Return the [x, y] coordinate for the center point of the cell that contains the specified text.  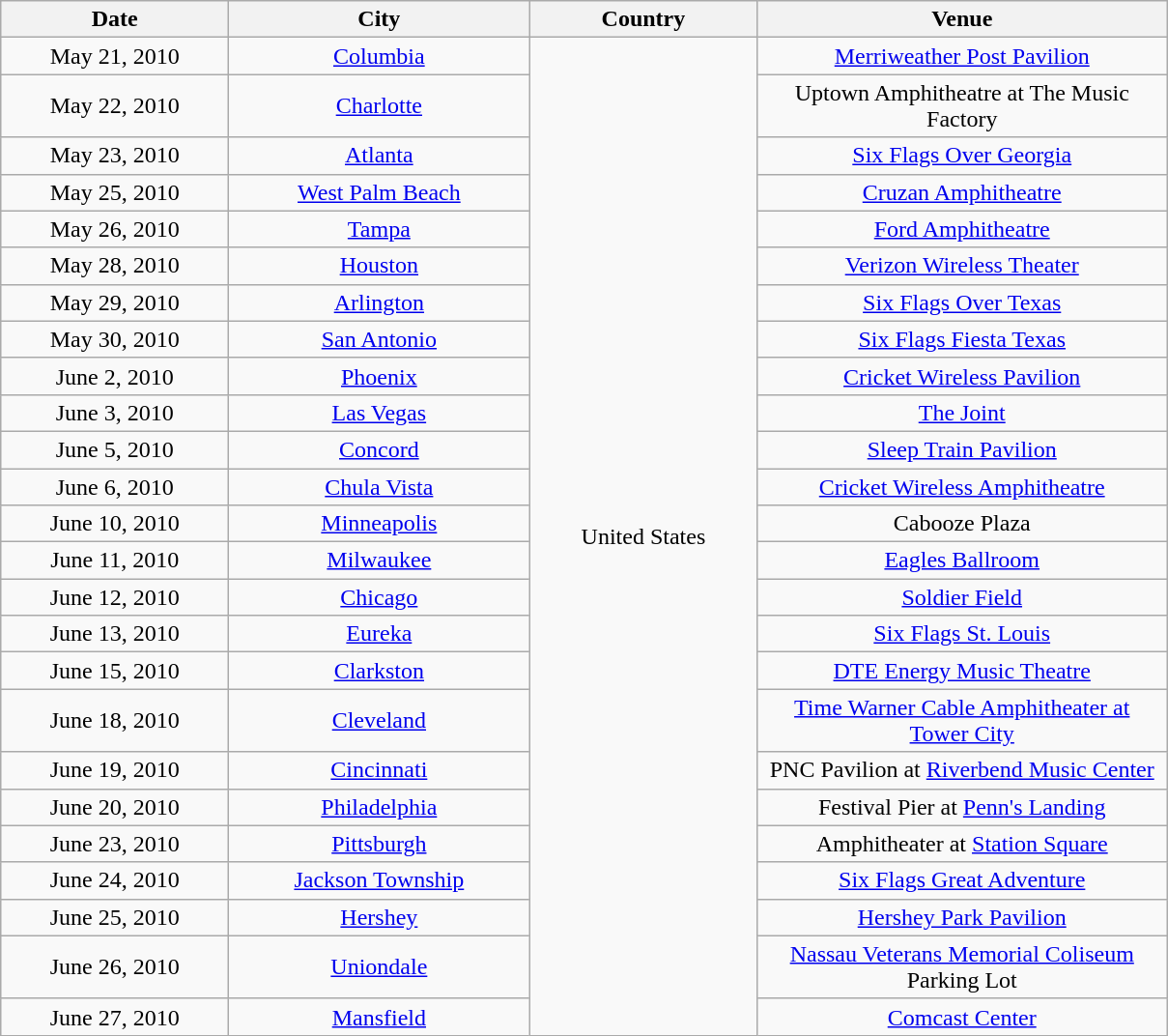
June 10, 2010 [115, 524]
June 25, 2010 [115, 917]
Chicago [379, 597]
Minneapolis [379, 524]
Cricket Wireless Amphitheatre [962, 486]
Cabooze Plaza [962, 524]
June 2, 2010 [115, 376]
Milwaukee [379, 561]
Eagles Ballroom [962, 561]
Ford Amphitheatre [962, 229]
Country [643, 19]
Date [115, 19]
DTE Energy Music Theatre [962, 671]
June 3, 2010 [115, 413]
June 15, 2010 [115, 671]
June 26, 2010 [115, 966]
Columbia [379, 56]
Comcast Center [962, 1017]
Merriweather Post Pavilion [962, 56]
Arlington [379, 302]
Six Flags Over Texas [962, 302]
Atlanta [379, 156]
Chula Vista [379, 486]
San Antonio [379, 339]
June 19, 2010 [115, 770]
Venue [962, 19]
Charlotte [379, 106]
Clarkston [379, 671]
Cleveland [379, 721]
Mansfield [379, 1017]
Six Flags St. Louis [962, 634]
Eureka [379, 634]
Soldier Field [962, 597]
Uptown Amphitheatre at The Music Factory [962, 106]
Houston [379, 266]
Pittsburgh [379, 844]
Uniondale [379, 966]
Philadelphia [379, 807]
West Palm Beach [379, 192]
Cruzan Amphitheatre [962, 192]
May 26, 2010 [115, 229]
Jackson Township [379, 880]
June 27, 2010 [115, 1017]
Hershey [379, 917]
Las Vegas [379, 413]
Cricket Wireless Pavilion [962, 376]
June 24, 2010 [115, 880]
Six Flags Great Adventure [962, 880]
Concord [379, 449]
Nassau Veterans Memorial Coliseum Parking Lot [962, 966]
May 25, 2010 [115, 192]
June 6, 2010 [115, 486]
June 13, 2010 [115, 634]
Cincinnati [379, 770]
United States [643, 537]
May 29, 2010 [115, 302]
The Joint [962, 413]
Time Warner Cable Amphitheater at Tower City [962, 721]
June 5, 2010 [115, 449]
May 21, 2010 [115, 56]
June 18, 2010 [115, 721]
Tampa [379, 229]
June 20, 2010 [115, 807]
PNC Pavilion at Riverbend Music Center [962, 770]
Hershey Park Pavilion [962, 917]
June 23, 2010 [115, 844]
Verizon Wireless Theater [962, 266]
May 30, 2010 [115, 339]
May 23, 2010 [115, 156]
Six Flags Fiesta Texas [962, 339]
Festival Pier at Penn's Landing [962, 807]
Amphitheater at Station Square [962, 844]
May 22, 2010 [115, 106]
Phoenix [379, 376]
June 11, 2010 [115, 561]
May 28, 2010 [115, 266]
June 12, 2010 [115, 597]
Sleep Train Pavilion [962, 449]
City [379, 19]
Six Flags Over Georgia [962, 156]
